For the text-containing cell, return its midpoint in [X, Y] coordinate format. 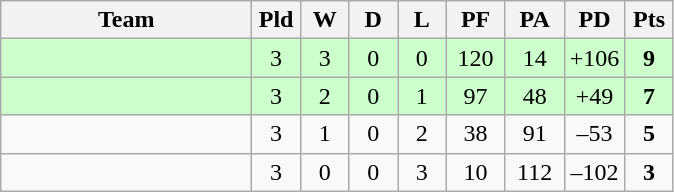
+49 [594, 96]
48 [534, 96]
W [324, 20]
+106 [594, 58]
Pts [650, 20]
PD [594, 20]
120 [476, 58]
5 [650, 134]
Team [126, 20]
–102 [594, 172]
D [374, 20]
97 [476, 96]
PA [534, 20]
9 [650, 58]
112 [534, 172]
14 [534, 58]
7 [650, 96]
91 [534, 134]
L [422, 20]
38 [476, 134]
PF [476, 20]
–53 [594, 134]
10 [476, 172]
Pld [276, 20]
